Return the [X, Y] coordinate for the center point of the cell that contains the specified text.  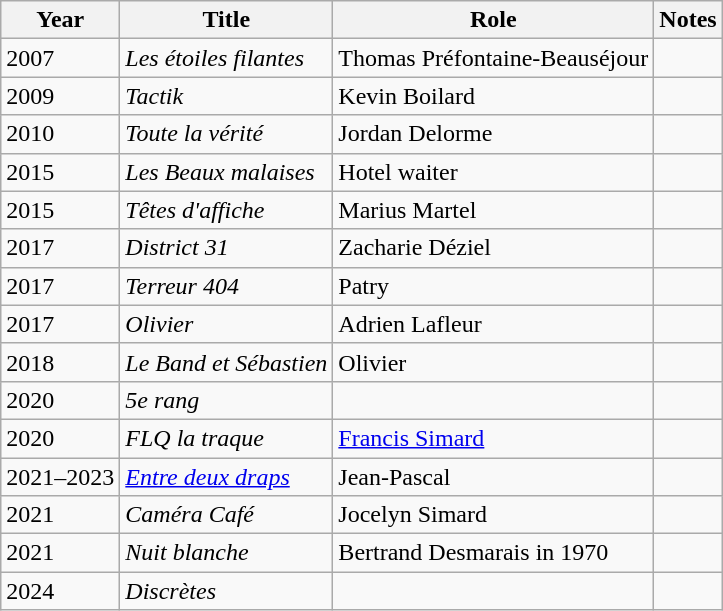
2018 [60, 362]
Year [60, 20]
2021–2023 [60, 477]
Têtes d'affiche [226, 210]
Marius Martel [494, 210]
5e rang [226, 400]
Title [226, 20]
Notes [688, 20]
Bertrand Desmarais in 1970 [494, 553]
Les Beaux malaises [226, 172]
Jean-Pascal [494, 477]
2009 [60, 96]
District 31 [226, 248]
Entre deux draps [226, 477]
FLQ la traque [226, 438]
2007 [60, 58]
Kevin Boilard [494, 96]
Caméra Café [226, 515]
Adrien Lafleur [494, 324]
2024 [60, 591]
Discrètes [226, 591]
2010 [60, 134]
Le Band et Sébastien [226, 362]
Zacharie Déziel [494, 248]
Role [494, 20]
Jordan Delorme [494, 134]
Terreur 404 [226, 286]
Jocelyn Simard [494, 515]
Tactik [226, 96]
Les étoiles filantes [226, 58]
Nuit blanche [226, 553]
Hotel waiter [494, 172]
Francis Simard [494, 438]
Toute la vérité [226, 134]
Thomas Préfontaine-Beauséjour [494, 58]
Patry [494, 286]
